Pinpoint the cell where the given text exists, returning its (x, y) midpoint coordinate. 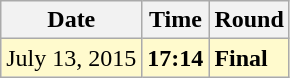
Final (249, 58)
Round (249, 20)
17:14 (176, 58)
July 13, 2015 (72, 58)
Date (72, 20)
Time (176, 20)
